Pinpoint the cell where the given text exists, returning its (X, Y) midpoint coordinate. 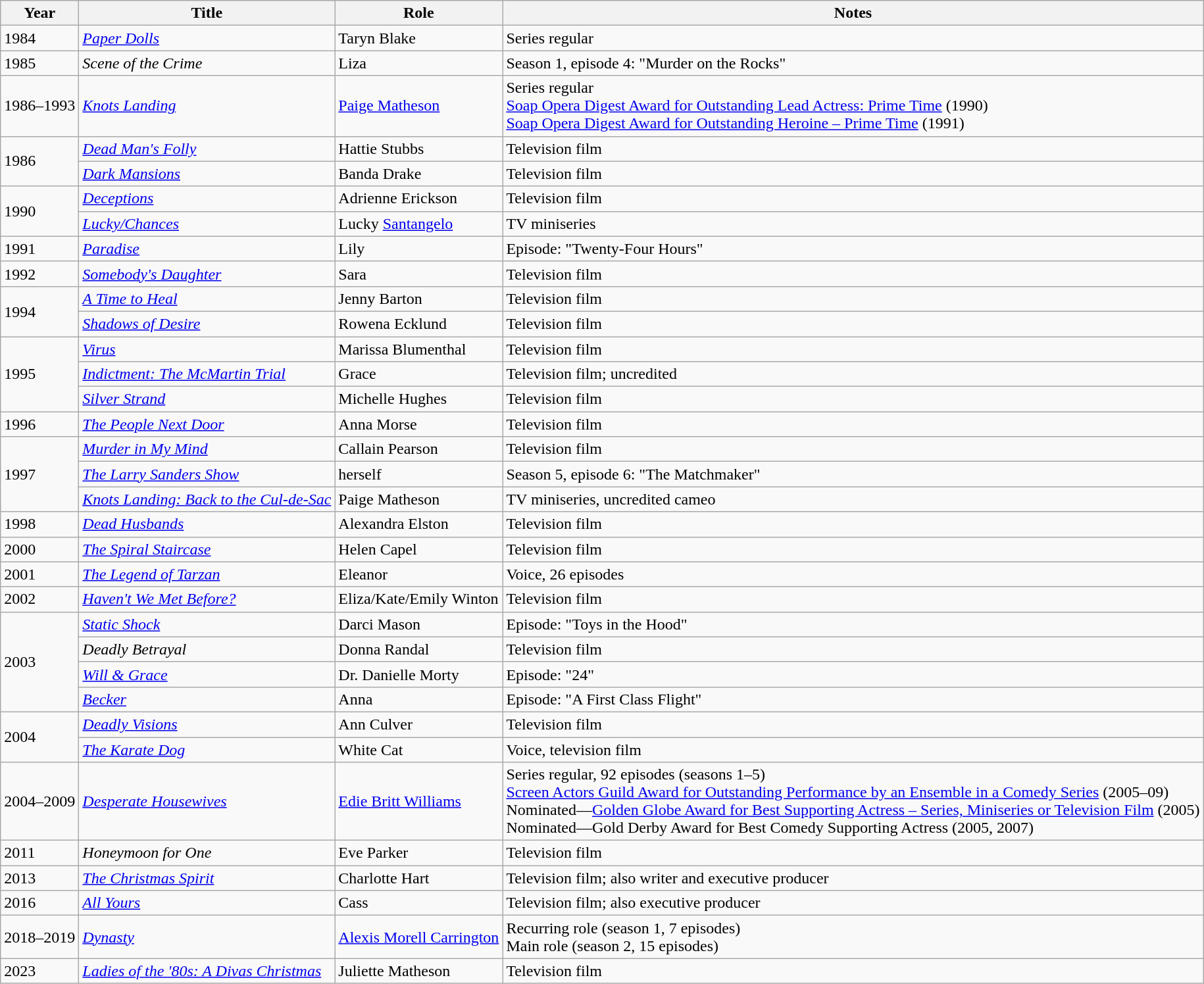
Michelle Hughes (418, 399)
The Larry Sanders Show (207, 474)
All Yours (207, 903)
Episode: "A First Class Flight" (853, 699)
Hattie Stubbs (418, 149)
TV miniseries (853, 224)
Television film; uncredited (853, 374)
Silver Strand (207, 399)
Rowena Ecklund (418, 324)
Anna Morse (418, 424)
2004–2009 (39, 801)
Donna Randal (418, 649)
Voice, 26 episodes (853, 574)
Deadly Betrayal (207, 649)
TV miniseries, uncredited cameo (853, 499)
Becker (207, 699)
1984 (39, 38)
2016 (39, 903)
1986–1993 (39, 106)
Shadows of Desire (207, 324)
Year (39, 13)
2018–2019 (39, 937)
The Legend of Tarzan (207, 574)
Lucky/Chances (207, 224)
Juliette Matheson (418, 971)
2011 (39, 853)
2004 (39, 737)
2000 (39, 549)
Episode: "Toys in the Hood" (853, 624)
Title (207, 13)
1991 (39, 249)
2002 (39, 599)
1998 (39, 524)
White Cat (418, 749)
Dr. Danielle Morty (418, 674)
Dead Man's Folly (207, 149)
2023 (39, 971)
1997 (39, 474)
Will & Grace (207, 674)
Honeymoon for One (207, 853)
Somebody's Daughter (207, 274)
Ladies of the '80s: A Divas Christmas (207, 971)
Grace (418, 374)
Dark Mansions (207, 174)
Edie Britt Williams (418, 801)
Dead Husbands (207, 524)
Lily (418, 249)
2013 (39, 878)
Charlotte Hart (418, 878)
Episode: "Twenty-Four Hours" (853, 249)
Deceptions (207, 199)
Adrienne Erickson (418, 199)
Callain Pearson (418, 449)
1985 (39, 63)
Paper Dolls (207, 38)
Lucky Santangelo (418, 224)
Dynasty (207, 937)
Anna (418, 699)
Voice, television film (853, 749)
Eliza/Kate/Emily Winton (418, 599)
Episode: "24" (853, 674)
1995 (39, 374)
Television film; also executive producer (853, 903)
The Karate Dog (207, 749)
Alexis Morell Carrington (418, 937)
Season 1, episode 4: "Murder on the Rocks" (853, 63)
Sara (418, 274)
herself (418, 474)
The Spiral Staircase (207, 549)
Marissa Blumenthal (418, 349)
Deadly Visions (207, 724)
A Time to Heal (207, 299)
Series regular (853, 38)
Indictment: The McMartin Trial (207, 374)
The People Next Door (207, 424)
Desperate Housewives (207, 801)
Cass (418, 903)
Taryn Blake (418, 38)
Haven't We Met Before? (207, 599)
The Christmas Spirit (207, 878)
Murder in My Mind (207, 449)
1990 (39, 211)
Darci Mason (418, 624)
Role (418, 13)
Eve Parker (418, 853)
Jenny Barton (418, 299)
Liza (418, 63)
Virus (207, 349)
Season 5, episode 6: "The Matchmaker" (853, 474)
1986 (39, 161)
2003 (39, 662)
1994 (39, 311)
Television film; also writer and executive producer (853, 878)
Knots Landing (207, 106)
2001 (39, 574)
Paradise (207, 249)
Eleanor (418, 574)
1992 (39, 274)
Scene of the Crime (207, 63)
Alexandra Elston (418, 524)
Notes (853, 13)
Helen Capel (418, 549)
Knots Landing: Back to the Cul-de-Sac (207, 499)
Static Shock (207, 624)
Ann Culver (418, 724)
Recurring role (season 1, 7 episodes)Main role (season 2, 15 episodes) (853, 937)
Banda Drake (418, 174)
1996 (39, 424)
